Pinpoint the cell where the given text exists, returning its [X, Y] midpoint coordinate. 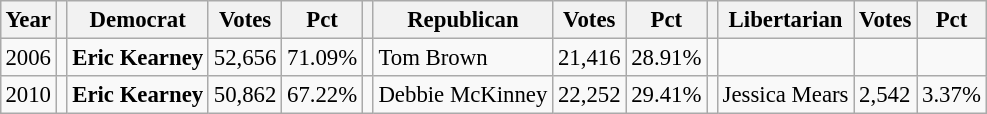
Debbie McKinney [463, 95]
71.09% [322, 57]
28.91% [666, 57]
29.41% [666, 95]
Jessica Mears [785, 95]
Democrat [138, 20]
50,862 [244, 95]
Libertarian [785, 20]
22,252 [590, 95]
2,542 [886, 95]
52,656 [244, 57]
Year [28, 20]
21,416 [590, 57]
2006 [28, 57]
Tom Brown [463, 57]
3.37% [952, 95]
2010 [28, 95]
Republican [463, 20]
67.22% [322, 95]
